Pinpoint the cell where the given text exists, returning its [x, y] midpoint coordinate. 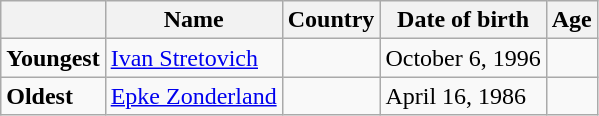
Country [331, 20]
Youngest [53, 58]
October 6, 1996 [463, 58]
Epke Zonderland [194, 96]
Age [572, 20]
April 16, 1986 [463, 96]
Date of birth [463, 20]
Ivan Stretovich [194, 58]
Name [194, 20]
Oldest [53, 96]
